Locate the cell with the specified text and output its (X, Y) center coordinate. 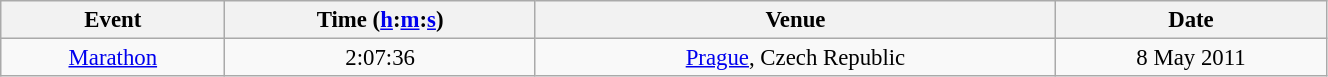
Event (113, 20)
Venue (795, 20)
Marathon (113, 58)
Date (1192, 20)
8 May 2011 (1192, 58)
Time (h:m:s) (380, 20)
2:07:36 (380, 58)
Prague, Czech Republic (795, 58)
